Pinpoint the cell where the given text exists, returning its (x, y) midpoint coordinate. 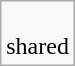
shared (38, 34)
